Locate the cell with the specified text and output its [x, y] center coordinate. 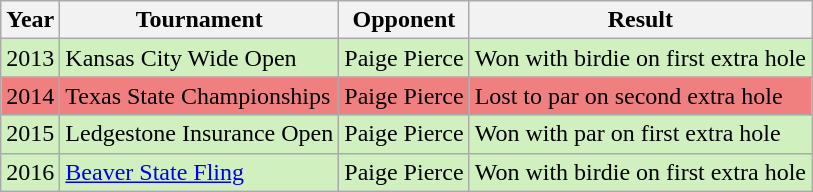
Texas State Championships [200, 96]
Year [30, 20]
2014 [30, 96]
Opponent [404, 20]
Ledgestone Insurance Open [200, 134]
2016 [30, 172]
Result [640, 20]
Lost to par on second extra hole [640, 96]
Kansas City Wide Open [200, 58]
2015 [30, 134]
2013 [30, 58]
Beaver State Fling [200, 172]
Won with par on first extra hole [640, 134]
Tournament [200, 20]
